Capture the cell that displays the provided text and extract its [x, y] central coordinate. 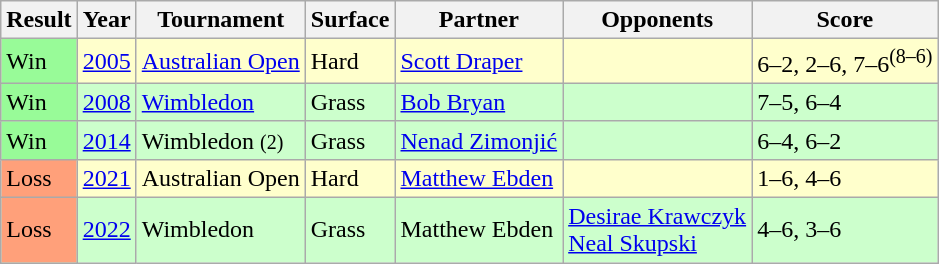
1–6, 4–6 [845, 178]
Tournament [220, 20]
7–5, 6–4 [845, 102]
Desirae Krawczyk Neal Skupski [658, 230]
2008 [106, 102]
Year [106, 20]
2014 [106, 140]
4–6, 3–6 [845, 230]
Opponents [658, 20]
Scott Draper [479, 62]
Partner [479, 20]
Score [845, 20]
Bob Bryan [479, 102]
Result [39, 20]
2005 [106, 62]
2022 [106, 230]
Nenad Zimonjić [479, 140]
6–2, 2–6, 7–6(8–6) [845, 62]
2021 [106, 178]
Surface [350, 20]
6–4, 6–2 [845, 140]
Wimbledon (2) [220, 140]
